Return the [x, y] coordinate for the center point of the cell that contains the specified text.  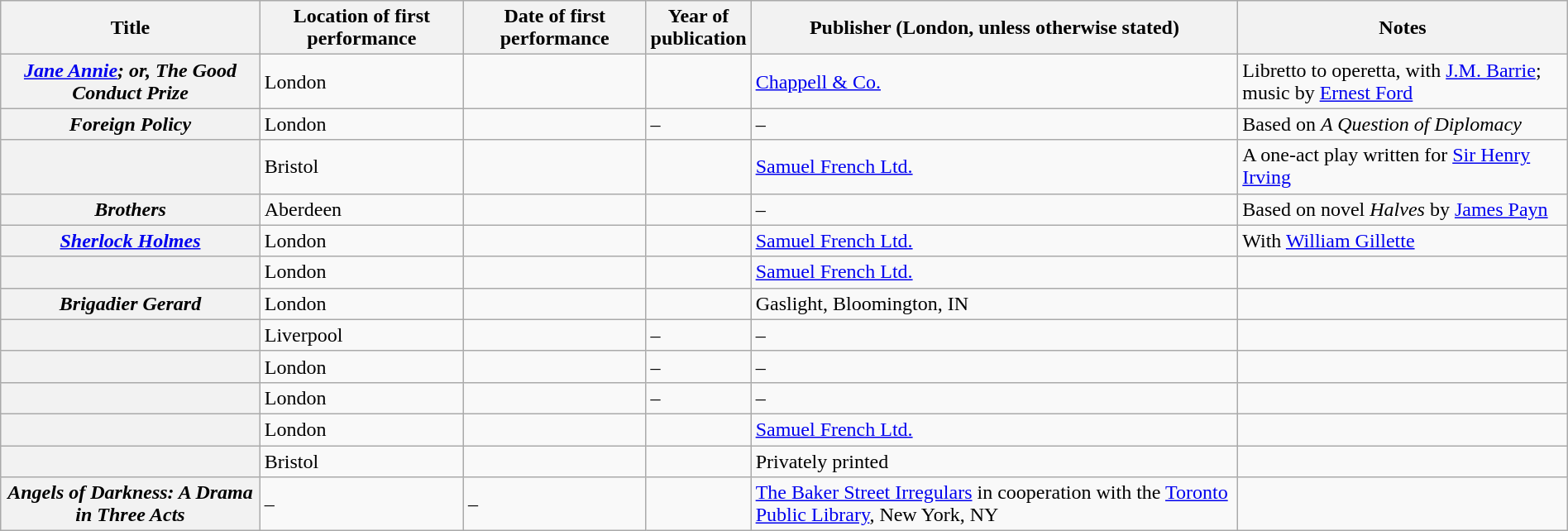
Location of first performance [361, 28]
Publisher (London, unless otherwise stated) [994, 28]
Date of first performance [554, 28]
Brothers [131, 209]
Privately printed [994, 461]
Title [131, 28]
Brigadier Gerard [131, 304]
Liverpool [361, 335]
The Baker Street Irregulars in cooperation with the Toronto Public Library, New York, NY [994, 505]
Chappell & Co. [994, 81]
Based on A Question of Diplomacy [1403, 124]
Year ofpublication [698, 28]
A one-act play written for Sir Henry Irving [1403, 167]
Gaslight, Bloomington, IN [994, 304]
Based on novel Halves by James Payn [1403, 209]
Foreign Policy [131, 124]
Sherlock Holmes [131, 241]
With William Gillette [1403, 241]
Jane Annie; or, The Good Conduct Prize [131, 81]
Angels of Darkness: A Drama in Three Acts [131, 505]
Libretto to operetta, with J.M. Barrie; music by Ernest Ford [1403, 81]
Aberdeen [361, 209]
Notes [1403, 28]
